Pinpoint the cell where the given text exists, returning its [X, Y] midpoint coordinate. 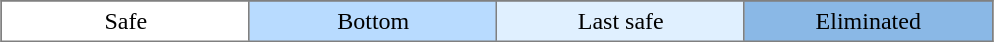
Last safe [621, 21]
Eliminated [868, 21]
Bottom [373, 21]
Safe [126, 21]
